Return the (X, Y) coordinate for the center point of the cell that contains the specified text.  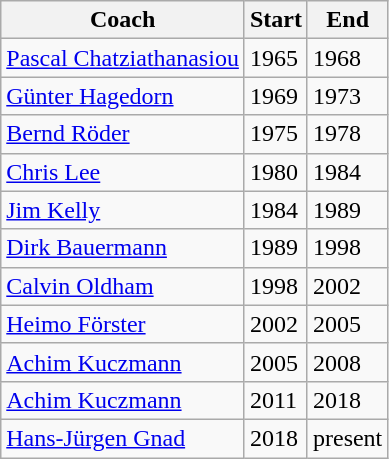
Heimo Förster (123, 324)
Start (276, 20)
End (347, 20)
Dirk Bauermann (123, 248)
Chris Lee (123, 172)
1965 (276, 58)
Coach (123, 20)
1975 (276, 134)
1968 (347, 58)
1973 (347, 96)
1980 (276, 172)
present (347, 438)
1978 (347, 134)
2011 (276, 400)
Jim Kelly (123, 210)
Hans-Jürgen Gnad (123, 438)
1969 (276, 96)
Pascal Chatziathanasiou (123, 58)
Bernd Röder (123, 134)
Calvin Oldham (123, 286)
2008 (347, 362)
Günter Hagedorn (123, 96)
